Locate the cell with the specified text and output its [x, y] center coordinate. 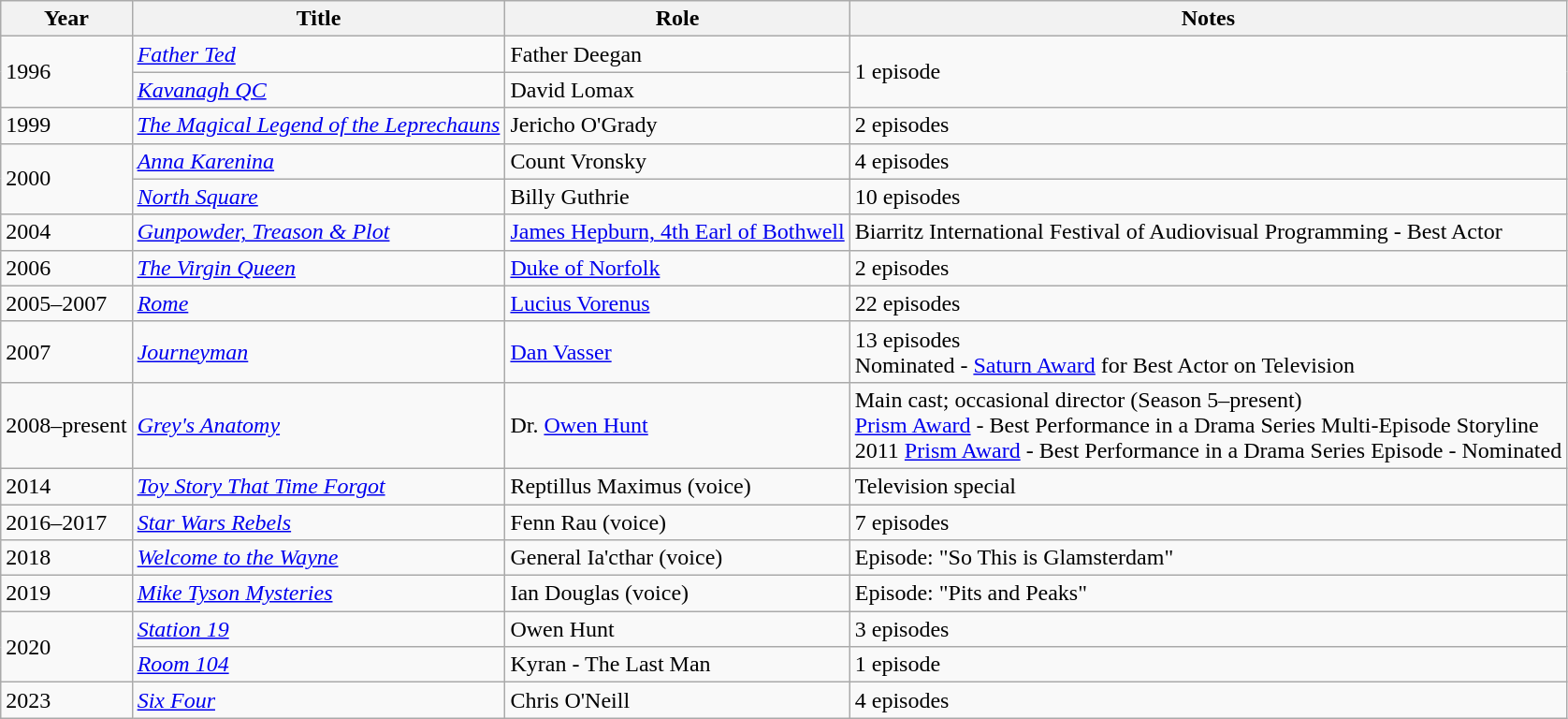
Chris O'Neill [677, 700]
Biarritz International Festival of Audiovisual Programming - Best Actor [1208, 232]
2008–present [66, 425]
Title [318, 19]
Duke of Norfolk [677, 268]
Count Vronsky [677, 161]
Ian Douglas (voice) [677, 594]
Dan Vasser [677, 352]
2019 [66, 594]
The Virgin Queen [318, 268]
13 episodesNominated - Saturn Award for Best Actor on Television [1208, 352]
2006 [66, 268]
Station 19 [318, 629]
2000 [66, 179]
David Lomax [677, 90]
Toy Story That Time Forgot [318, 486]
Fenn Rau (voice) [677, 521]
Father Deegan [677, 54]
2004 [66, 232]
Welcome to the Wayne [318, 558]
Father Ted [318, 54]
Television special [1208, 486]
The Magical Legend of the Leprechauns [318, 125]
Role [677, 19]
2023 [66, 700]
2020 [66, 647]
10 episodes [1208, 197]
Episode: "So This is Glamsterdam" [1208, 558]
Kyran - The Last Man [677, 665]
Star Wars Rebels [318, 521]
Mike Tyson Mysteries [318, 594]
2005–2007 [66, 303]
2014 [66, 486]
Notes [1208, 19]
Billy Guthrie [677, 197]
Grey's Anatomy [318, 425]
1996 [66, 72]
Year [66, 19]
Journeyman [318, 352]
Dr. Owen Hunt [677, 425]
22 episodes [1208, 303]
Reptillus Maximus (voice) [677, 486]
Kavanagh QC [318, 90]
Room 104 [318, 665]
North Square [318, 197]
3 episodes [1208, 629]
General Ia'cthar (voice) [677, 558]
2007 [66, 352]
Rome [318, 303]
Episode: "Pits and Peaks" [1208, 594]
2018 [66, 558]
Anna Karenina [318, 161]
Lucius Vorenus [677, 303]
7 episodes [1208, 521]
James Hepburn, 4th Earl of Bothwell [677, 232]
2016–2017 [66, 521]
Owen Hunt [677, 629]
Six Four [318, 700]
Jericho O'Grady [677, 125]
Gunpowder, Treason & Plot [318, 232]
1999 [66, 125]
